Locate the cell with the specified text and output its (x, y) center coordinate. 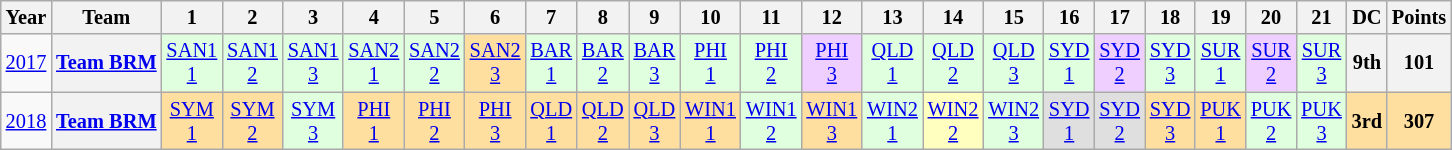
3rd (1367, 121)
14 (954, 17)
17 (1119, 17)
21 (1321, 17)
12 (832, 17)
15 (1014, 17)
SUR3 (1321, 63)
1 (192, 17)
SAN12 (252, 63)
9th (1367, 63)
307 (1419, 121)
101 (1419, 63)
SUR2 (1271, 63)
SAN21 (374, 63)
BAR2 (603, 63)
SYM2 (252, 121)
WIN13 (832, 121)
20 (1271, 17)
PUK2 (1271, 121)
WIN23 (1014, 121)
16 (1069, 17)
Team (106, 17)
SUR1 (1220, 63)
2017 (26, 63)
WIN11 (710, 121)
10 (710, 17)
2018 (26, 121)
WIN21 (892, 121)
WIN12 (772, 121)
18 (1170, 17)
SAN22 (434, 63)
SAN23 (496, 63)
SYM3 (314, 121)
Year (26, 17)
BAR3 (655, 63)
SYM1 (192, 121)
9 (655, 17)
6 (496, 17)
Points (1419, 17)
SAN13 (314, 63)
PUK1 (1220, 121)
5 (434, 17)
BAR1 (551, 63)
13 (892, 17)
11 (772, 17)
SAN11 (192, 63)
2 (252, 17)
19 (1220, 17)
4 (374, 17)
7 (551, 17)
3 (314, 17)
PUK3 (1321, 121)
DC (1367, 17)
8 (603, 17)
WIN22 (954, 121)
